Output the (x, y) coordinate of the center of the cell containing the given text.  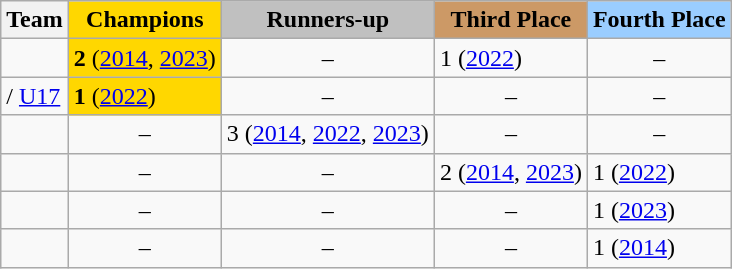
Team (35, 20)
/ U17 (35, 96)
1 (2014) (659, 248)
Champions (144, 20)
1 (2023) (659, 210)
3 (2014, 2022, 2023) (328, 134)
Third Place (510, 20)
Runners-up (328, 20)
Fourth Place (659, 20)
